Pinpoint the cell where the given text exists, returning its [X, Y] midpoint coordinate. 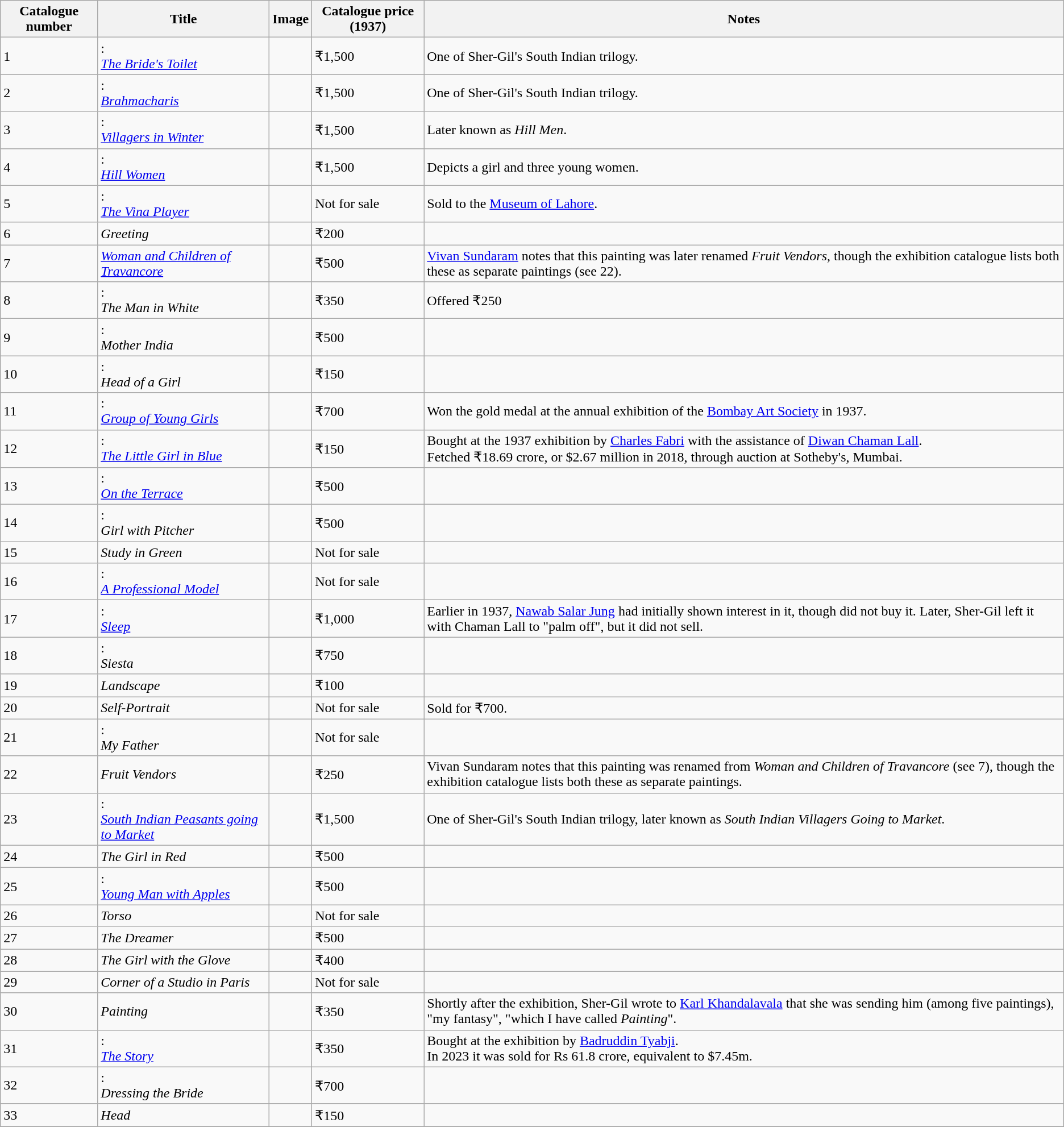
:A Professional Model [184, 582]
23 [49, 819]
Depicts a girl and three young women. [743, 167]
Bought at the exhibition by Badruddin Tyabji.In 2023 it was sold for Rs 61.8 crore, equivalent to $7.45m. [743, 1048]
4 [49, 167]
:Dressing the Bride [184, 1086]
9 [49, 338]
19 [49, 685]
10 [49, 374]
16 [49, 582]
6 [49, 234]
Offered ₹250 [743, 300]
Catalogue price (1937) [368, 19]
:Young Man with Apples [184, 887]
Notes [743, 19]
2 [49, 93]
₹1,000 [368, 618]
Fruit Vendors [184, 774]
Head [184, 1115]
Sold for ₹700. [743, 708]
:Siesta [184, 656]
Later known as Hill Men. [743, 130]
33 [49, 1115]
:The Little Girl in Blue [184, 449]
Landscape [184, 685]
17 [49, 618]
5 [49, 203]
Painting [184, 1012]
:The Vina Player [184, 203]
Catalogue number [49, 19]
1 [49, 56]
₹200 [368, 234]
14 [49, 523]
12 [49, 449]
31 [49, 1048]
11 [49, 411]
13 [49, 486]
Study in Green [184, 552]
:Head of a Girl [184, 374]
32 [49, 1086]
Title [184, 19]
Image [291, 19]
20 [49, 708]
The Girl in Red [184, 856]
21 [49, 738]
The Dreamer [184, 938]
₹100 [368, 685]
3 [49, 130]
The Girl with the Glove [184, 960]
:The Story [184, 1048]
22 [49, 774]
8 [49, 300]
29 [49, 982]
Corner of a Studio in Paris [184, 982]
Woman and Children of Travancore [184, 264]
:South Indian Peasants going to Market [184, 819]
:Brahmacharis [184, 93]
₹750 [368, 656]
:The Man in White [184, 300]
7 [49, 264]
26 [49, 916]
27 [49, 938]
:My Father [184, 738]
₹250 [368, 774]
15 [49, 552]
30 [49, 1012]
:Villagers in Winter [184, 130]
Greeting [184, 234]
25 [49, 887]
:On the Terrace [184, 486]
:Hill Women [184, 167]
Self-Portrait [184, 708]
:Sleep [184, 618]
Torso [184, 916]
18 [49, 656]
Sold to the Museum of Lahore. [743, 203]
₹400 [368, 960]
One of Sher-Gil's South Indian trilogy, later known as South Indian Villagers Going to Market. [743, 819]
24 [49, 856]
:Girl with Pitcher [184, 523]
28 [49, 960]
:Group of Young Girls [184, 411]
:The Bride's Toilet [184, 56]
Won the gold medal at the annual exhibition of the Bombay Art Society in 1937. [743, 411]
:Mother India [184, 338]
